From the cell containing the given text, extract its center point as [x, y] coordinate. 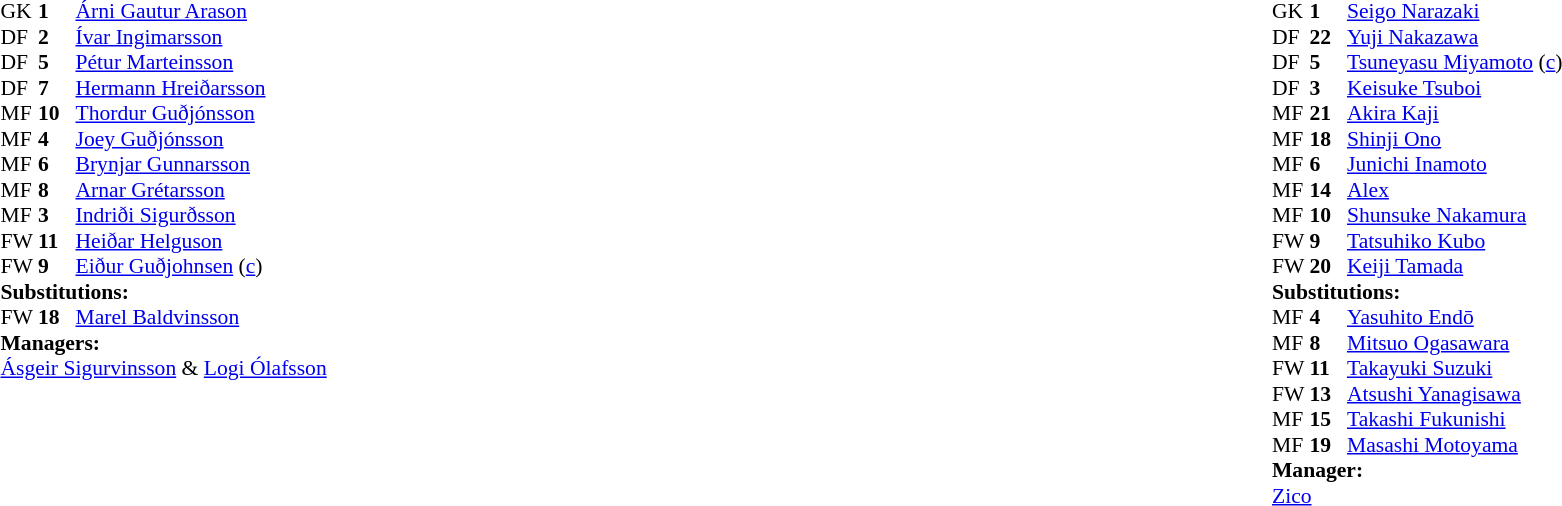
Substitutions: [163, 292]
Joey Guðjónsson [202, 139]
2 [57, 37]
20 [1328, 267]
15 [1328, 419]
Ásgeir Sigurvinsson & Logi Ólafsson [163, 369]
Heiðar Helguson [202, 241]
19 [1328, 445]
Pétur Marteinsson [202, 63]
Indriði Sigurðsson [202, 215]
Marel Baldvinsson [202, 317]
7 [57, 88]
Brynjar Gunnarsson [202, 165]
Arnar Grétarsson [202, 190]
22 [1328, 37]
Ívar Ingimarsson [202, 37]
Managers: [163, 343]
Hermann Hreiðarsson [202, 88]
Thordur Guðjónsson [202, 113]
14 [1328, 190]
13 [1328, 394]
Eiður Guðjohnsen (c) [202, 267]
21 [1328, 113]
